Scan for the cell matching the given text and deliver its (X, Y) coordinate at center. 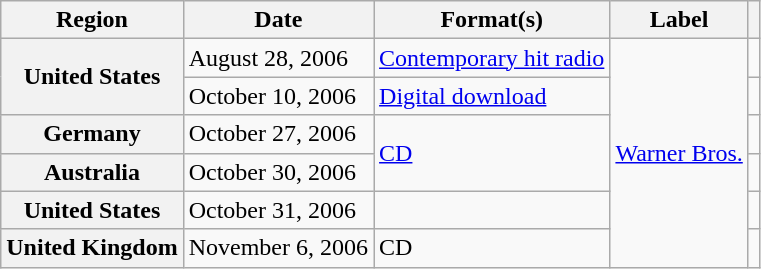
October 27, 2006 (278, 134)
Format(s) (492, 20)
October 10, 2006 (278, 96)
August 28, 2006 (278, 58)
Germany (92, 134)
Label (679, 20)
October 31, 2006 (278, 210)
Region (92, 20)
November 6, 2006 (278, 248)
October 30, 2006 (278, 172)
United Kingdom (92, 248)
Contemporary hit radio (492, 58)
Warner Bros. (679, 153)
Date (278, 20)
Australia (92, 172)
Digital download (492, 96)
